Provide the (X, Y) coordinate of the cell's center where the given text is located.  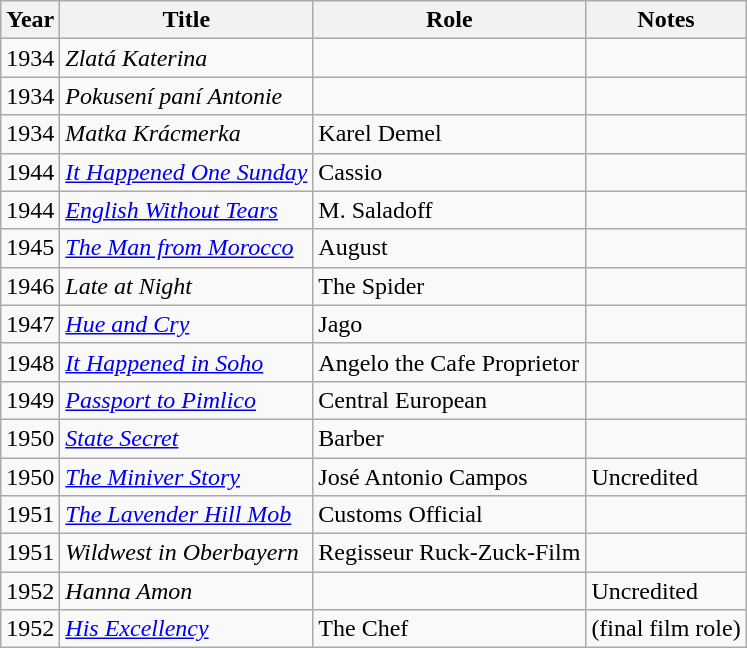
State Secret (186, 438)
The Chef (450, 629)
Hanna Amon (186, 591)
His Excellency (186, 629)
The Spider (450, 286)
Barber (450, 438)
It Happened in Soho (186, 362)
Matka Krácmerka (186, 134)
Passport to Pimlico (186, 400)
1945 (30, 248)
The Miniver Story (186, 477)
Notes (666, 20)
Title (186, 20)
Pokusení paní Antonie (186, 96)
The Lavender Hill Mob (186, 515)
Karel Demel (450, 134)
It Happened One Sunday (186, 172)
José Antonio Campos (450, 477)
(final film role) (666, 629)
Customs Official (450, 515)
Hue and Cry (186, 324)
August (450, 248)
Angelo the Cafe Proprietor (450, 362)
Regisseur Ruck-Zuck-Film (450, 553)
Jago (450, 324)
English Without Tears (186, 210)
Year (30, 20)
1946 (30, 286)
Central European (450, 400)
Wildwest in Oberbayern (186, 553)
Role (450, 20)
1949 (30, 400)
Zlatá Katerina (186, 58)
1947 (30, 324)
M. Saladoff (450, 210)
Late at Night (186, 286)
The Man from Morocco (186, 248)
1948 (30, 362)
Cassio (450, 172)
